Locate the cell with the specified text and output its [X, Y] center coordinate. 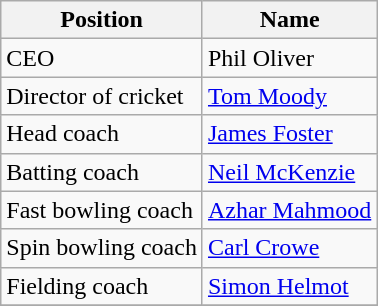
Neil McKenzie [289, 172]
James Foster [289, 134]
Tom Moody [289, 96]
Azhar Mahmood [289, 210]
Position [102, 20]
CEO [102, 58]
Batting coach [102, 172]
Head coach [102, 134]
Spin bowling coach [102, 248]
Simon Helmot [289, 286]
Director of cricket [102, 96]
Fast bowling coach [102, 210]
Fielding coach [102, 286]
Carl Crowe [289, 248]
Name [289, 20]
Phil Oliver [289, 58]
